Provide the (x, y) coordinate of the cell's center where the given text is located.  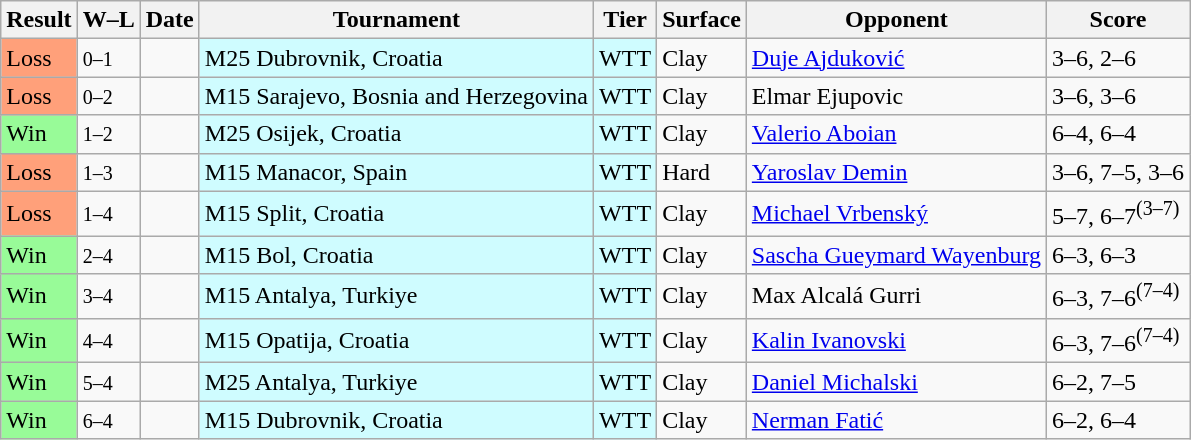
3–6, 3–6 (1118, 96)
Duje Ajduković (896, 58)
3–6, 7–5, 3–6 (1118, 172)
1–2 (108, 134)
Daniel Michalski (896, 382)
Michael Vrbenský (896, 214)
Elmar Ejupovic (896, 96)
Nerman Fatić (896, 420)
1–4 (108, 214)
5–7, 6–7(3–7) (1118, 214)
3–6, 2–6 (1118, 58)
Surface (702, 20)
Valerio Aboian (896, 134)
4–4 (108, 340)
M25 Dubrovnik, Croatia (396, 58)
M25 Osijek, Croatia (396, 134)
6–3, 6–3 (1118, 255)
0–2 (108, 96)
M15 Sarajevo, Bosnia and Herzegovina (396, 96)
Result (39, 20)
Score (1118, 20)
6–2, 6–4 (1118, 420)
M15 Split, Croatia (396, 214)
Date (170, 20)
M15 Dubrovnik, Croatia (396, 420)
Sascha Gueymard Wayenburg (896, 255)
Hard (702, 172)
Tier (626, 20)
Max Alcalá Gurri (896, 296)
2–4 (108, 255)
Opponent (896, 20)
1–3 (108, 172)
5–4 (108, 382)
6–2, 7–5 (1118, 382)
6–4, 6–4 (1118, 134)
6–4 (108, 420)
M15 Antalya, Turkiye (396, 296)
W–L (108, 20)
M25 Antalya, Turkiye (396, 382)
Tournament (396, 20)
M15 Bol, Croatia (396, 255)
Kalin Ivanovski (896, 340)
3–4 (108, 296)
0–1 (108, 58)
Yaroslav Demin (896, 172)
M15 Opatija, Croatia (396, 340)
M15 Manacor, Spain (396, 172)
